Locate the cell with the specified text and output its [x, y] center coordinate. 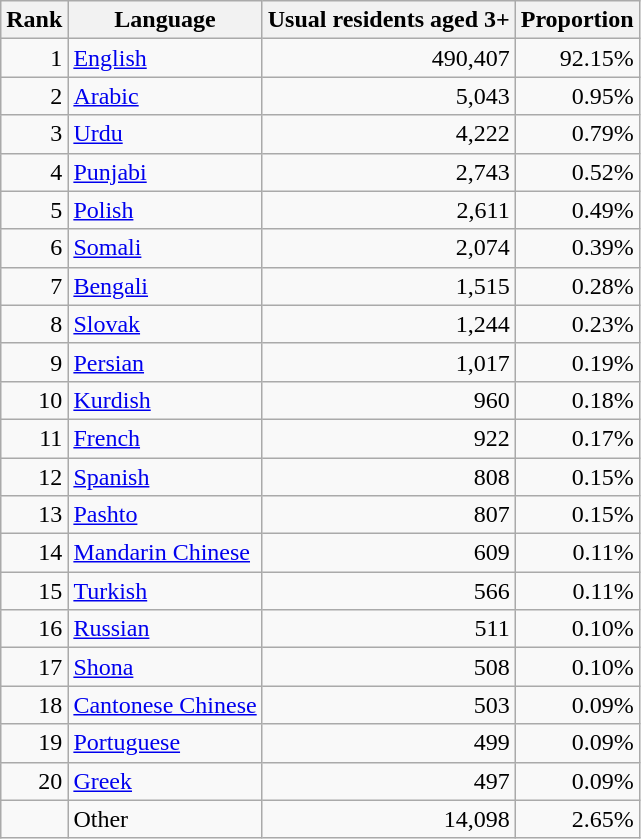
Proportion [577, 20]
Greek [165, 781]
Bengali [165, 286]
807 [388, 515]
5,043 [388, 96]
20 [34, 781]
3 [34, 134]
0.95% [577, 96]
12 [34, 477]
0.18% [577, 400]
1,244 [388, 324]
0.28% [577, 286]
13 [34, 515]
Arabic [165, 96]
5 [34, 210]
499 [388, 743]
508 [388, 667]
0.19% [577, 362]
Slovak [165, 324]
English [165, 58]
Cantonese Chinese [165, 705]
Portuguese [165, 743]
Russian [165, 629]
Kurdish [165, 400]
Language [165, 20]
14 [34, 553]
2,074 [388, 248]
Other [165, 819]
2 [34, 96]
10 [34, 400]
8 [34, 324]
4,222 [388, 134]
497 [388, 781]
11 [34, 438]
15 [34, 591]
Polish [165, 210]
Punjabi [165, 172]
0.79% [577, 134]
French [165, 438]
4 [34, 172]
0.39% [577, 248]
92.15% [577, 58]
609 [388, 553]
1 [34, 58]
Turkish [165, 591]
1,017 [388, 362]
0.52% [577, 172]
17 [34, 667]
Usual residents aged 3+ [388, 20]
19 [34, 743]
Pashto [165, 515]
808 [388, 477]
Spanish [165, 477]
960 [388, 400]
Shona [165, 667]
Urdu [165, 134]
2.65% [577, 819]
6 [34, 248]
490,407 [388, 58]
0.23% [577, 324]
511 [388, 629]
Mandarin Chinese [165, 553]
Somali [165, 248]
0.49% [577, 210]
2,743 [388, 172]
7 [34, 286]
Persian [165, 362]
9 [34, 362]
503 [388, 705]
18 [34, 705]
2,611 [388, 210]
14,098 [388, 819]
566 [388, 591]
1,515 [388, 286]
0.17% [577, 438]
16 [34, 629]
922 [388, 438]
Rank [34, 20]
